Locate the cell with the specified text and output its [X, Y] center coordinate. 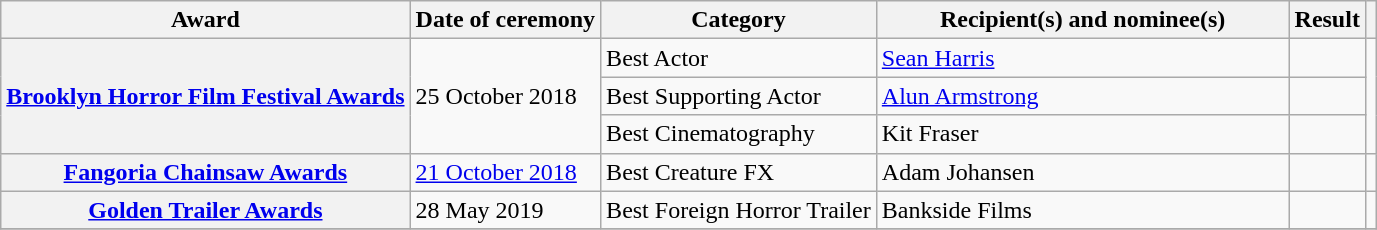
Sean Harris [1082, 58]
Best Cinematography [739, 134]
Adam Johansen [1082, 172]
Best Creature FX [739, 172]
Golden Trailer Awards [206, 210]
Bankside Films [1082, 210]
Brooklyn Horror Film Festival Awards [206, 96]
Result [1327, 20]
28 May 2019 [506, 210]
Award [206, 20]
Kit Fraser [1082, 134]
Recipient(s) and nominee(s) [1082, 20]
Best Supporting Actor [739, 96]
Best Actor [739, 58]
Alun Armstrong [1082, 96]
Category [739, 20]
Fangoria Chainsaw Awards [206, 172]
Best Foreign Horror Trailer [739, 210]
25 October 2018 [506, 96]
21 October 2018 [506, 172]
Date of ceremony [506, 20]
